Locate the cell with the specified text and output its [x, y] center coordinate. 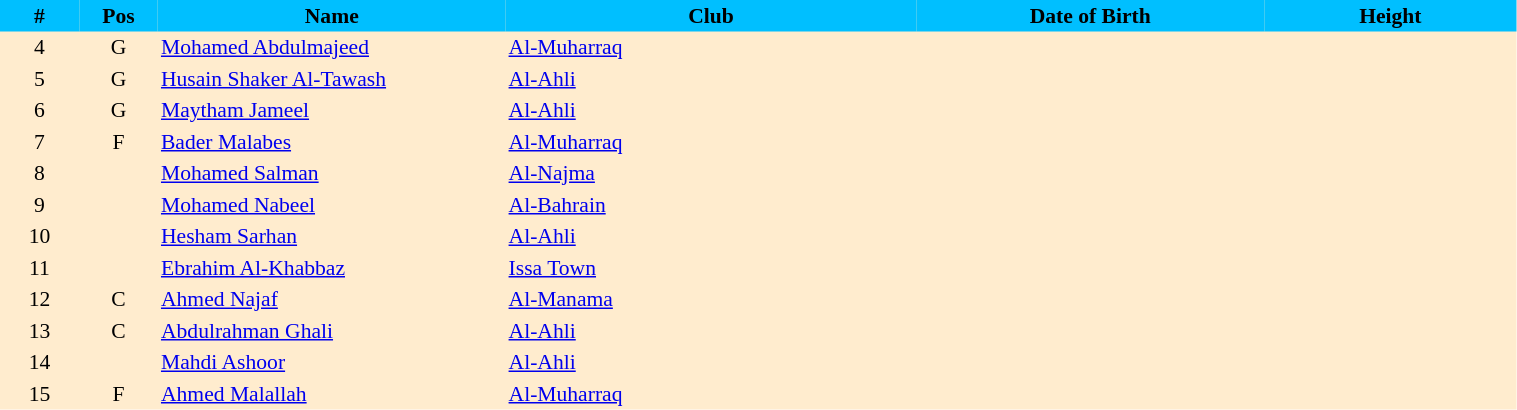
15 [40, 394]
Al-Najma [712, 174]
13 [40, 331]
Mohamed Abdulmajeed [332, 48]
7 [40, 142]
10 [40, 236]
14 [40, 362]
Maytham Jameel [332, 110]
Ahmed Malallah [332, 394]
Name [332, 16]
Hesham Sarhan [332, 236]
Husain Shaker Al-Tawash [332, 79]
9 [40, 205]
Mohamed Salman [332, 174]
# [40, 16]
Al-Bahrain [712, 205]
5 [40, 79]
Bader Malabes [332, 142]
12 [40, 300]
Ahmed Najaf [332, 300]
11 [40, 268]
Club [712, 16]
Height [1390, 16]
Abdulrahman Ghali [332, 331]
Ebrahim Al-Khabbaz [332, 268]
Pos [118, 16]
Al-Manama [712, 300]
Mohamed Nabeel [332, 205]
Mahdi Ashoor [332, 362]
Issa Town [712, 268]
8 [40, 174]
6 [40, 110]
4 [40, 48]
Date of Birth [1090, 16]
